Return (x, y) of the center of cell containing provided text 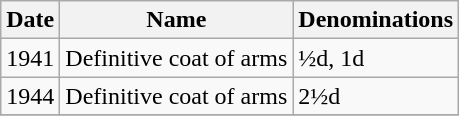
2½d (376, 96)
Denominations (376, 20)
½d, 1d (376, 58)
Date (30, 20)
1944 (30, 96)
1941 (30, 58)
Name (176, 20)
